Detect which cell encompasses the target text, then output its (X, Y) center coordinate. 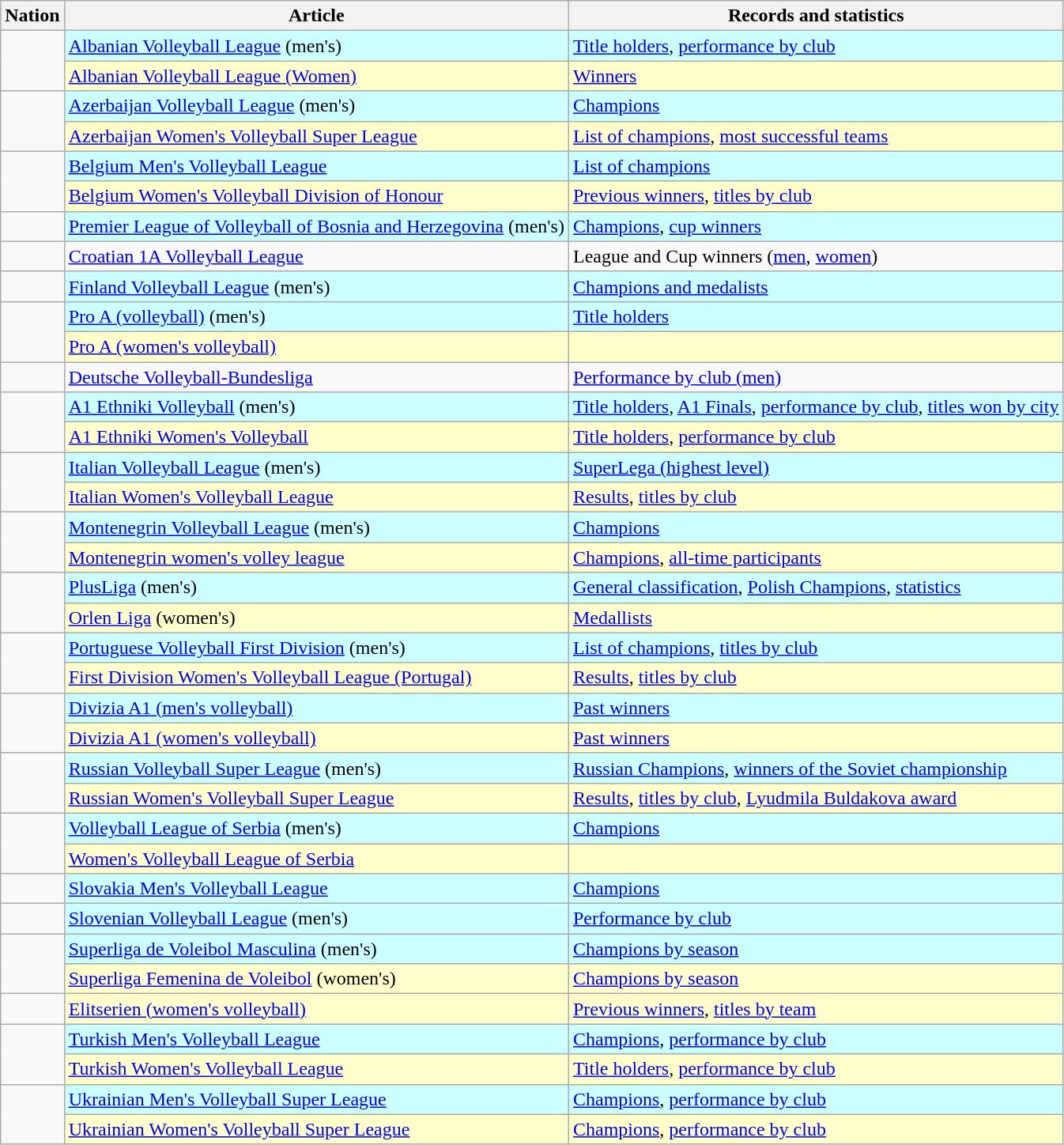
Montenegrin Volleyball League (men's) (316, 527)
PlusLiga (men's) (316, 588)
Russian Volleyball Super League (men's) (316, 768)
Azerbaijan Volleyball League (men's) (316, 106)
Winners (816, 76)
Pro A (volleyball) (men's) (316, 316)
Belgium Women's Volleyball Division of Honour (316, 196)
Results, titles by club, Lyudmila Buldakova award (816, 798)
Elitserien (women's volleyball) (316, 1009)
Ukrainian Men's Volleyball Super League (316, 1099)
Divizia A1 (women's volleyball) (316, 738)
Title holders (816, 316)
Albanian Volleyball League (men's) (316, 46)
Albanian Volleyball League (Women) (316, 76)
Turkish Women's Volleyball League (316, 1069)
Belgium Men's Volleyball League (316, 166)
General classification, Polish Champions, statistics (816, 588)
A1 Ethniki Women's Volleyball (316, 437)
Azerbaijan Women's Volleyball Super League (316, 136)
Title holders, A1 Finals, performance by club, titles won by city (816, 407)
Champions and medalists (816, 286)
SuperLega (highest level) (816, 467)
Pro A (women's volleyball) (316, 346)
Portuguese Volleyball First Division (men's) (316, 648)
Superliga Femenina de Voleibol (women's) (316, 979)
Volleyball League of Serbia (men's) (316, 828)
Turkish Men's Volleyball League (316, 1039)
Montenegrin women's volley league (316, 557)
Italian Women's Volleyball League (316, 497)
Premier League of Volleyball of Bosnia and Herzegovina (men's) (316, 226)
Slovakia Men's Volleyball League (316, 889)
Article (316, 16)
Russian Women's Volleyball Super League (316, 798)
Divizia A1 (men's volleyball) (316, 708)
Superliga de Voleibol Masculina (men's) (316, 949)
Champions, cup winners (816, 226)
Ukrainian Women's Volleyball Super League (316, 1129)
Finland Volleyball League (men's) (316, 286)
List of champions, most successful teams (816, 136)
Slovenian Volleyball League (men's) (316, 919)
Performance by club (men) (816, 377)
Croatian 1A Volleyball League (316, 256)
Nation (32, 16)
Medallists (816, 618)
League and Cup winners (men, women) (816, 256)
Previous winners, titles by team (816, 1009)
Italian Volleyball League (men's) (316, 467)
Champions, all-time participants (816, 557)
Deutsche Volleyball-Bundesliga (316, 377)
Russian Champions, winners of the Soviet championship (816, 768)
First Division Women's Volleyball League (Portugal) (316, 678)
A1 Ethniki Volleyball (men's) (316, 407)
List of champions (816, 166)
Performance by club (816, 919)
List of champions, titles by club (816, 648)
Women's Volleyball League of Serbia (316, 858)
Records and statistics (816, 16)
Orlen Liga (women's) (316, 618)
Previous winners, titles by club (816, 196)
